Pinpoint the cell where the given text exists, returning its [X, Y] midpoint coordinate. 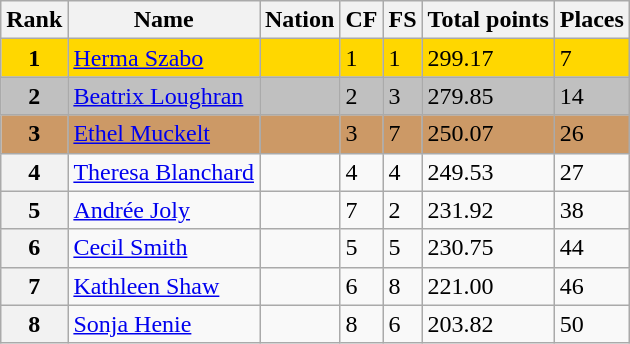
249.53 [488, 172]
46 [592, 286]
Andrée Joly [164, 210]
Beatrix Loughran [164, 96]
CF [362, 20]
14 [592, 96]
203.82 [488, 324]
Kathleen Shaw [164, 286]
44 [592, 248]
Name [164, 20]
231.92 [488, 210]
26 [592, 134]
50 [592, 324]
Theresa Blanchard [164, 172]
299.17 [488, 58]
Rank [34, 20]
230.75 [488, 248]
27 [592, 172]
279.85 [488, 96]
FS [402, 20]
38 [592, 210]
Places [592, 20]
Ethel Muckelt [164, 134]
Nation [300, 20]
Sonja Henie [164, 324]
221.00 [488, 286]
Herma Szabo [164, 58]
Total points [488, 20]
250.07 [488, 134]
Cecil Smith [164, 248]
